Determine the (x, y) coordinate at the center of the cell enclosing the given text.  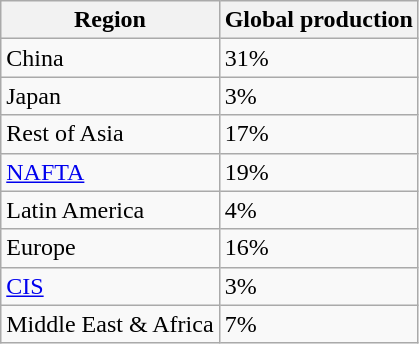
Region (110, 20)
19% (318, 172)
Europe (110, 248)
CIS (110, 286)
China (110, 58)
Rest of Asia (110, 134)
Japan (110, 96)
7% (318, 324)
Latin America (110, 210)
Global production (318, 20)
31% (318, 58)
17% (318, 134)
Middle East & Africa (110, 324)
4% (318, 210)
NAFTA (110, 172)
16% (318, 248)
